For the text-containing cell, return its midpoint in (x, y) coordinate format. 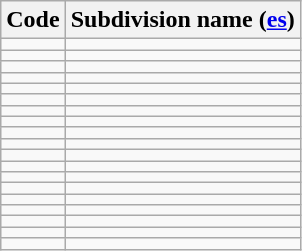
Subdivision name (es) (182, 20)
Code (33, 20)
